Find where the given text appears and provide that cell's center as (x, y) coordinate. 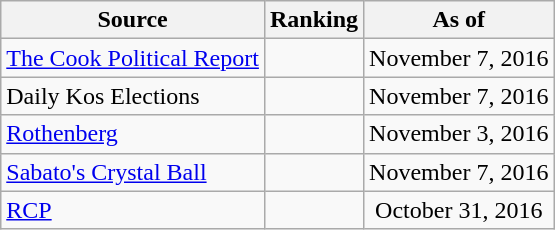
November 3, 2016 (459, 134)
Rothenberg (133, 134)
RCP (133, 210)
Ranking (314, 20)
Daily Kos Elections (133, 96)
Sabato's Crystal Ball (133, 172)
Source (133, 20)
The Cook Political Report (133, 58)
As of (459, 20)
October 31, 2016 (459, 210)
